Identify which cell holds the provided text, then report its [X, Y] central coordinate. 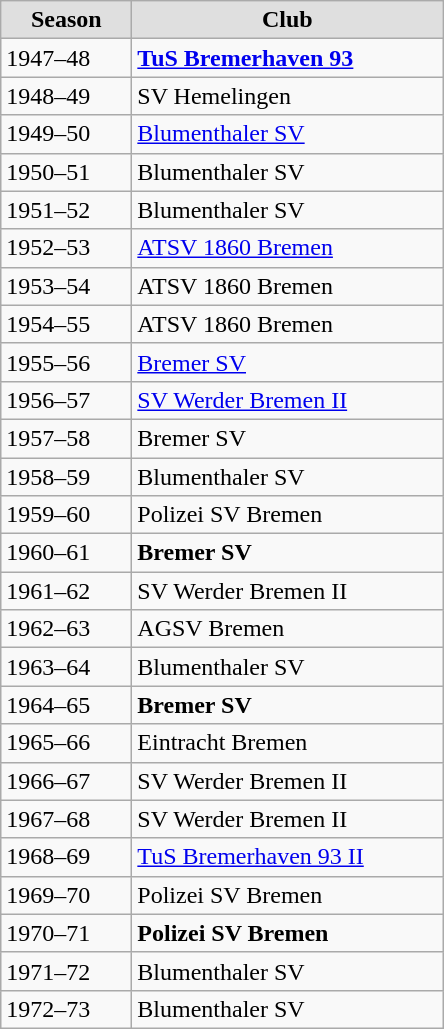
SV Hemelingen [288, 96]
1961–62 [66, 591]
AGSV Bremen [288, 629]
1955–56 [66, 362]
1960–61 [66, 553]
1968–69 [66, 857]
Club [288, 20]
TuS Bremerhaven 93 II [288, 857]
1962–63 [66, 629]
1949–50 [66, 134]
1947–48 [66, 58]
1965–66 [66, 743]
1963–64 [66, 667]
TuS Bremerhaven 93 [288, 58]
1967–68 [66, 819]
1966–67 [66, 781]
1953–54 [66, 286]
1956–57 [66, 400]
1954–55 [66, 324]
1969–70 [66, 895]
1964–65 [66, 705]
1952–53 [66, 248]
Season [66, 20]
1950–51 [66, 172]
1971–72 [66, 971]
1970–71 [66, 933]
1958–59 [66, 477]
1948–49 [66, 96]
1957–58 [66, 438]
1972–73 [66, 1009]
Eintracht Bremen [288, 743]
1959–60 [66, 515]
1951–52 [66, 210]
